Identify which cell holds the provided text, then report its [X, Y] central coordinate. 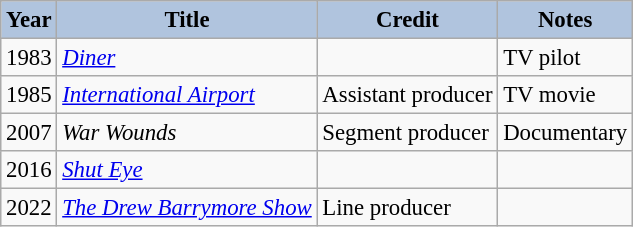
2016 [29, 170]
Title [187, 20]
Diner [187, 58]
2007 [29, 133]
Shut Eye [187, 170]
TV pilot [566, 58]
Credit [408, 20]
1983 [29, 58]
The Drew Barrymore Show [187, 208]
Documentary [566, 133]
TV movie [566, 95]
Year [29, 20]
Line producer [408, 208]
International Airport [187, 95]
1985 [29, 95]
Assistant producer [408, 95]
Notes [566, 20]
Segment producer [408, 133]
2022 [29, 208]
War Wounds [187, 133]
